Pinpoint the cell where the given text exists, returning its (X, Y) midpoint coordinate. 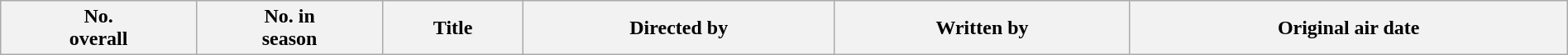
Title (453, 28)
Written by (982, 28)
Directed by (678, 28)
No. inseason (289, 28)
Original air date (1348, 28)
No.overall (99, 28)
